Output the (X, Y) coordinate of the center of the cell containing the given text.  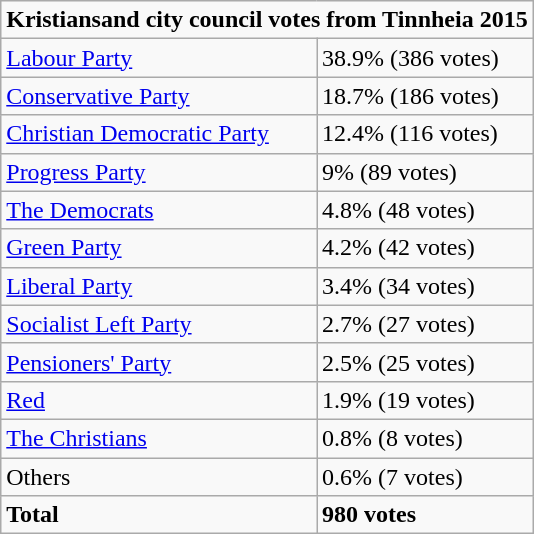
Kristiansand city council votes from Tinnheia 2015 (267, 20)
1.9% (19 votes) (426, 400)
3.4% (34 votes) (426, 286)
2.7% (27 votes) (426, 324)
Red (159, 400)
0.8% (8 votes) (426, 438)
38.9% (386 votes) (426, 58)
The Democrats (159, 210)
Progress Party (159, 172)
0.6% (7 votes) (426, 477)
Total (159, 515)
2.5% (25 votes) (426, 362)
4.8% (48 votes) (426, 210)
Socialist Left Party (159, 324)
Liberal Party (159, 286)
9% (89 votes) (426, 172)
The Christians (159, 438)
Conservative Party (159, 96)
Labour Party (159, 58)
Green Party (159, 248)
Others (159, 477)
Christian Democratic Party (159, 134)
18.7% (186 votes) (426, 96)
Pensioners' Party (159, 362)
4.2% (42 votes) (426, 248)
980 votes (426, 515)
12.4% (116 votes) (426, 134)
